Identify which cell holds the provided text, then report its (x, y) central coordinate. 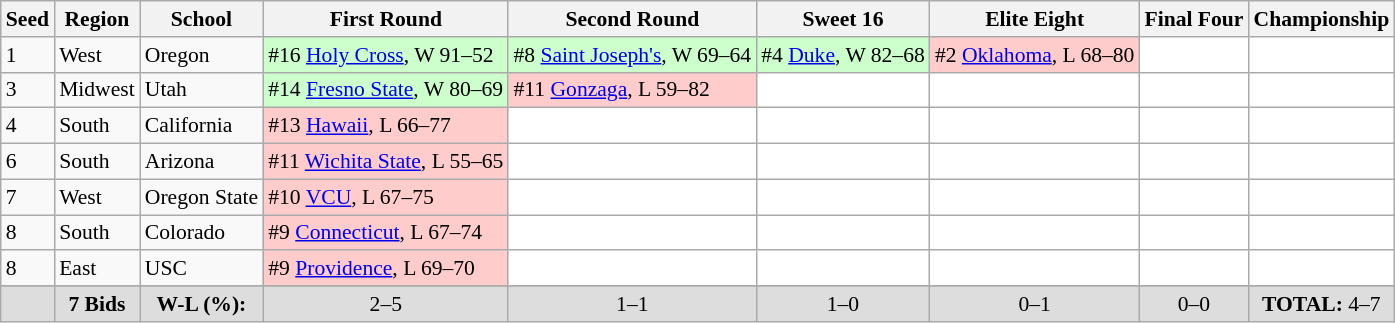
Seed (28, 19)
W-L (%): (202, 304)
7 Bids (97, 304)
1 (28, 55)
#2 Oklahoma, L 68–80 (1035, 55)
Colorado (202, 233)
TOTAL: 4–7 (1321, 304)
Final Four (1194, 19)
#10 VCU, L 67–75 (386, 197)
#11 Gonzaga, L 59–82 (632, 90)
Oregon State (202, 197)
#16 Holy Cross, W 91–52 (386, 55)
#4 Duke, W 82–68 (843, 55)
East (97, 269)
#9 Providence, L 69–70 (386, 269)
#14 Fresno State, W 80–69 (386, 90)
First Round (386, 19)
1–0 (843, 304)
California (202, 126)
0–1 (1035, 304)
#8 Saint Joseph's, W 69–64 (632, 55)
0–0 (1194, 304)
Arizona (202, 162)
USC (202, 269)
Midwest (97, 90)
Sweet 16 (843, 19)
#11 Wichita State, L 55–65 (386, 162)
Region (97, 19)
#13 Hawaii, L 66–77 (386, 126)
Elite Eight (1035, 19)
Championship (1321, 19)
Oregon (202, 55)
School (202, 19)
#9 Connecticut, L 67–74 (386, 233)
2–5 (386, 304)
1–1 (632, 304)
6 (28, 162)
3 (28, 90)
7 (28, 197)
Utah (202, 90)
Second Round (632, 19)
4 (28, 126)
